Identify which cell holds the provided text, then report its (x, y) central coordinate. 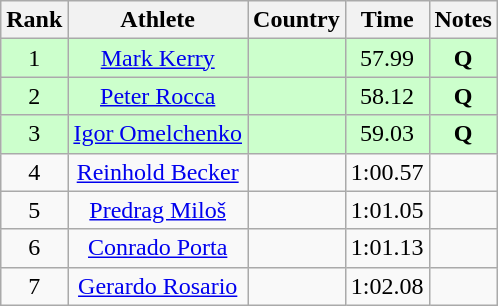
1:01.13 (387, 248)
3 (34, 134)
Athlete (158, 20)
Mark Kerry (158, 58)
5 (34, 210)
Time (387, 20)
Peter Rocca (158, 96)
1 (34, 58)
Notes (463, 20)
Country (297, 20)
4 (34, 172)
7 (34, 286)
Reinhold Becker (158, 172)
1:01.05 (387, 210)
Predrag Miloš (158, 210)
1:02.08 (387, 286)
Igor Omelchenko (158, 134)
Rank (34, 20)
6 (34, 248)
59.03 (387, 134)
1:00.57 (387, 172)
57.99 (387, 58)
Gerardo Rosario (158, 286)
Conrado Porta (158, 248)
2 (34, 96)
58.12 (387, 96)
